From the cell containing the given text, extract its center point as (x, y) coordinate. 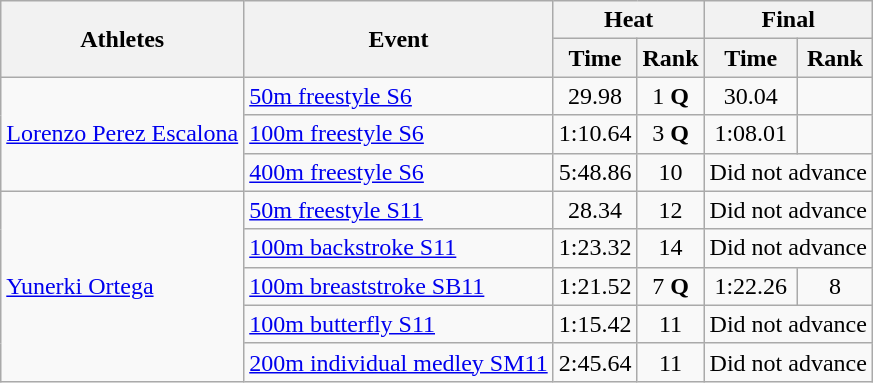
50m freestyle S11 (398, 210)
1:23.32 (595, 248)
1:15.42 (595, 324)
1:10.64 (595, 134)
400m freestyle S6 (398, 172)
100m butterfly S11 (398, 324)
Final (788, 20)
2:45.64 (595, 362)
1 Q (670, 96)
12 (670, 210)
14 (670, 248)
50m freestyle S6 (398, 96)
5:48.86 (595, 172)
30.04 (750, 96)
Event (398, 39)
8 (834, 286)
Lorenzo Perez Escalona (122, 134)
100m backstroke S11 (398, 248)
3 Q (670, 134)
Yunerki Ortega (122, 286)
28.34 (595, 210)
200m individual medley SM11 (398, 362)
1:08.01 (750, 134)
100m freestyle S6 (398, 134)
7 Q (670, 286)
100m breaststroke SB11 (398, 286)
1:21.52 (595, 286)
Heat (628, 20)
10 (670, 172)
Athletes (122, 39)
29.98 (595, 96)
1:22.26 (750, 286)
